From the cell containing the given text, extract its center point as [x, y] coordinate. 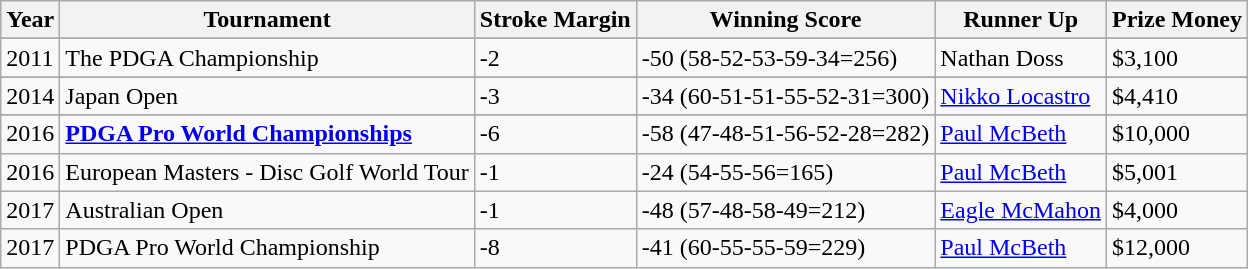
2014 [30, 96]
Winning Score [786, 20]
Australian Open [267, 210]
Nathan Doss [1021, 58]
The PDGA Championship [267, 58]
Prize Money [1176, 20]
PDGA Pro World Championships [267, 134]
-50 (58-52-53-59-34=256) [786, 58]
Tournament [267, 20]
Runner Up [1021, 20]
European Masters - Disc Golf World Tour [267, 172]
$3,100 [1176, 58]
-48 (57-48-58-49=212) [786, 210]
$10,000 [1176, 134]
Stroke Margin [555, 20]
$4,000 [1176, 210]
-58 (47-48-51-56-52-28=282) [786, 134]
PDGA Pro World Championship [267, 248]
-24 (54-55-56=165) [786, 172]
Eagle McMahon [1021, 210]
-6 [555, 134]
-34 (60-51-51-55-52-31=300) [786, 96]
$5,001 [1176, 172]
Nikko Locastro [1021, 96]
-8 [555, 248]
Year [30, 20]
-2 [555, 58]
-41 (60-55-55-59=229) [786, 248]
Japan Open [267, 96]
2011 [30, 58]
$12,000 [1176, 248]
-3 [555, 96]
$4,410 [1176, 96]
